Locate the cell with the specified text and output its (X, Y) center coordinate. 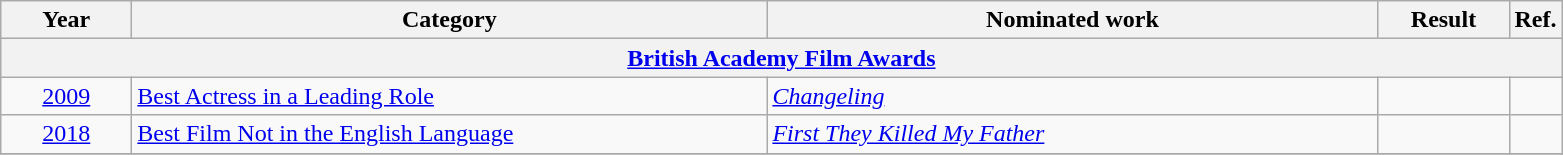
2018 (66, 134)
Year (66, 20)
Category (450, 20)
Result (1444, 20)
First They Killed My Father (1072, 134)
British Academy Film Awards (782, 58)
Ref. (1536, 20)
2009 (66, 96)
Nominated work (1072, 20)
Best Actress in a Leading Role (450, 96)
Changeling (1072, 96)
Best Film Not in the English Language (450, 134)
